Find where the given text appears and provide that cell's center as (x, y) coordinate. 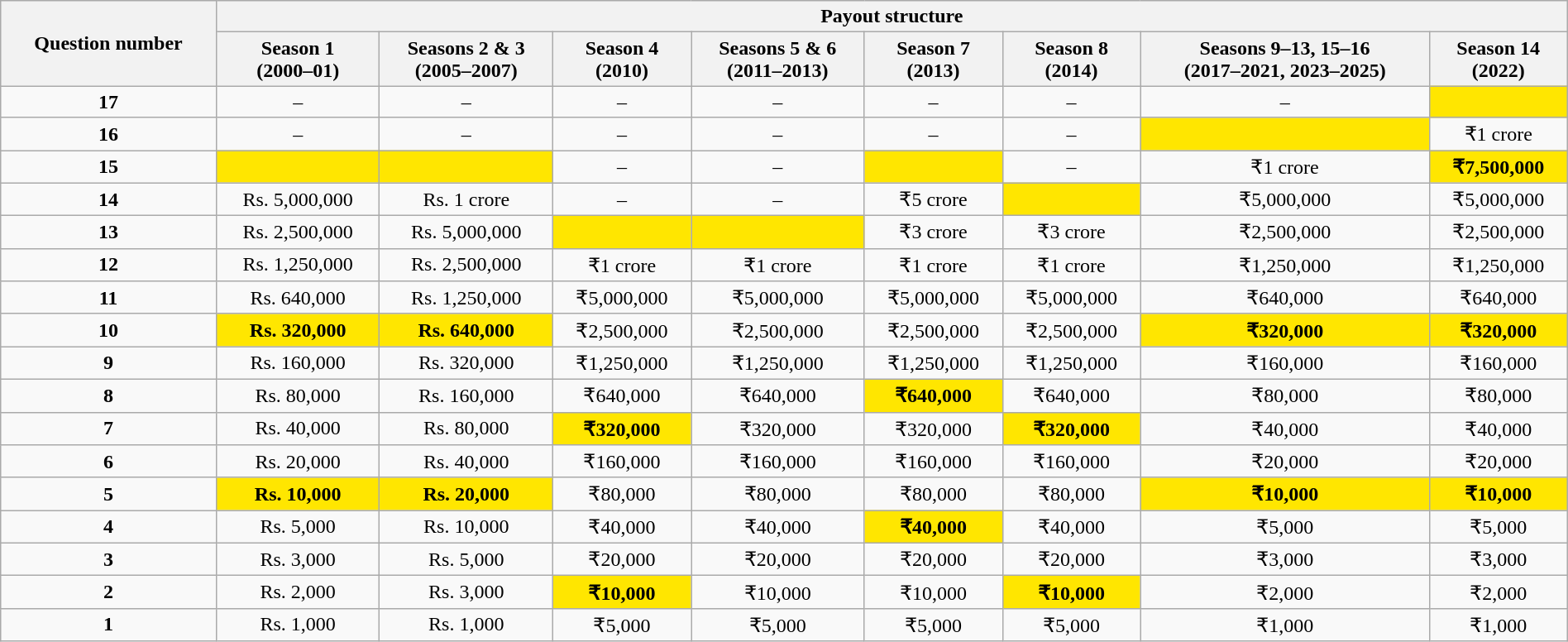
Season 8(2014) (1072, 60)
10 (109, 330)
Rs. 1 crore (466, 199)
Seasons 5 & 6(2011–2013) (778, 60)
14 (109, 199)
8 (109, 395)
Rs. 2,000 (298, 592)
1 (109, 625)
Question number (109, 43)
Season 1(2000–01) (298, 60)
₹5 crore (933, 199)
11 (109, 298)
Season 14(2022) (1499, 60)
Season 4(2010) (622, 60)
13 (109, 232)
₹7,500,000 (1499, 167)
2 (109, 592)
16 (109, 134)
17 (109, 102)
9 (109, 363)
12 (109, 265)
15 (109, 167)
7 (109, 429)
5 (109, 494)
Seasons 2 & 3(2005–2007) (466, 60)
Seasons 9–13, 15–16(2017–2021, 2023–2025) (1285, 60)
3 (109, 559)
Payout structure (892, 17)
4 (109, 527)
Season 7(2013) (933, 60)
6 (109, 462)
